Scan for the cell matching the given text and deliver its (X, Y) coordinate at center. 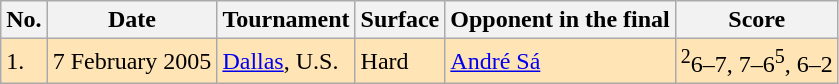
Surface (400, 20)
Dallas, U.S. (286, 62)
Opponent in the final (560, 20)
1. (24, 62)
Hard (400, 62)
Tournament (286, 20)
Score (756, 20)
André Sá (560, 62)
No. (24, 20)
26–7, 7–65, 6–2 (756, 62)
Date (132, 20)
7 February 2005 (132, 62)
